Find where the given text appears and provide that cell's center as [x, y] coordinate. 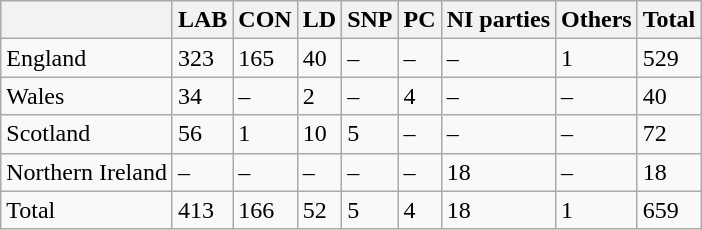
72 [669, 134]
SNP [370, 20]
NI parties [498, 20]
10 [319, 134]
CON [265, 20]
Northern Ireland [87, 172]
323 [202, 58]
529 [669, 58]
166 [265, 210]
Scotland [87, 134]
56 [202, 134]
413 [202, 210]
LD [319, 20]
165 [265, 58]
Wales [87, 96]
Others [597, 20]
LAB [202, 20]
659 [669, 210]
PC [420, 20]
2 [319, 96]
34 [202, 96]
England [87, 58]
52 [319, 210]
